Return the (X, Y) coordinate for the center point of the cell that contains the specified text.  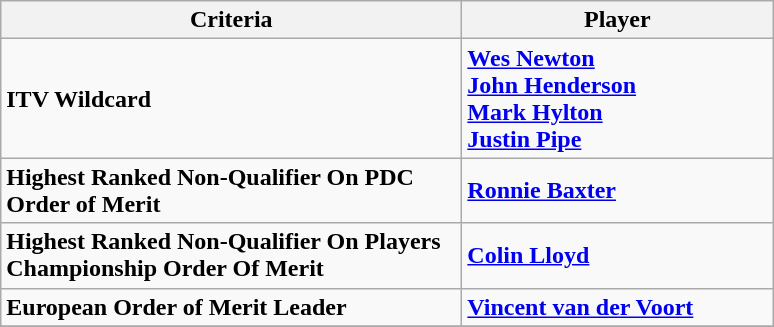
European Order of Merit Leader (232, 307)
Criteria (232, 20)
Vincent van der Voort (618, 307)
Highest Ranked Non-Qualifier On PDC Order of Merit (232, 190)
Wes Newton John Henderson Mark Hylton Justin Pipe (618, 98)
Ronnie Baxter (618, 190)
Player (618, 20)
Highest Ranked Non-Qualifier On Players Championship Order Of Merit (232, 256)
Colin Lloyd (618, 256)
ITV Wildcard (232, 98)
